Return [X, Y] of the center of cell containing provided text 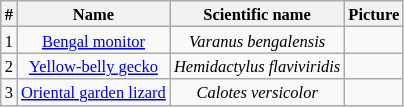
# [9, 14]
Varanus bengalensis [257, 40]
Picture [374, 14]
1 [9, 40]
Yellow-belly gecko [94, 66]
2 [9, 66]
3 [9, 92]
Oriental garden lizard [94, 92]
Scientific name [257, 14]
Bengal monitor [94, 40]
Hemidactylus flaviviridis [257, 66]
Name [94, 14]
Calotes versicolor [257, 92]
